Search for the cell housing the specified text and yield its [X, Y] center coordinate. 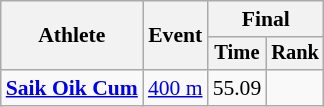
Athlete [72, 36]
Rank [295, 54]
Final [266, 19]
Time [238, 54]
55.09 [238, 88]
Event [176, 36]
Saik Oik Cum [72, 88]
400 m [176, 88]
